Search for the cell housing the specified text and yield its (X, Y) center coordinate. 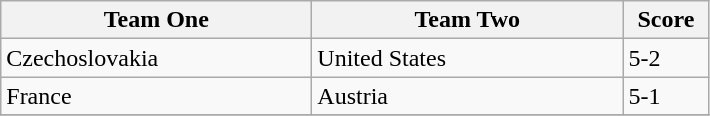
Team One (156, 20)
Czechoslovakia (156, 58)
5-2 (666, 58)
Team Two (468, 20)
France (156, 96)
5-1 (666, 96)
United States (468, 58)
Austria (468, 96)
Score (666, 20)
